Provide the [X, Y] coordinate of the cell's center where the given text is located.  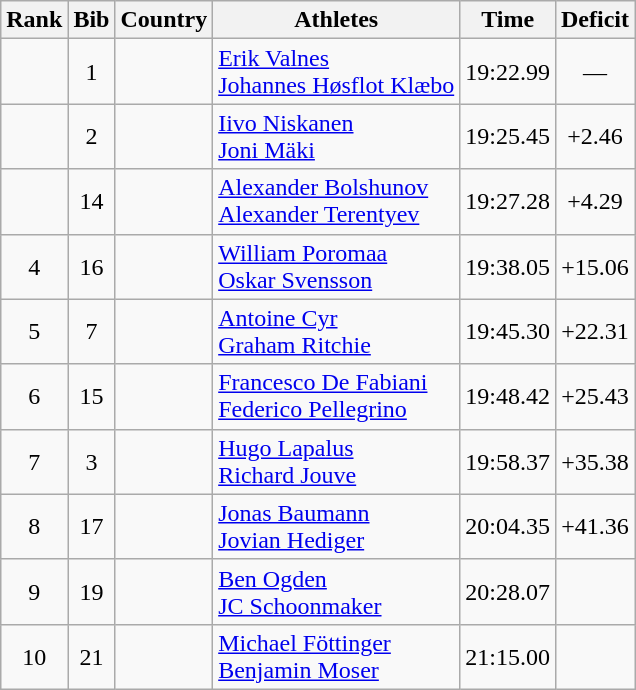
Athletes [336, 20]
6 [34, 396]
20:04.35 [508, 526]
+2.46 [594, 136]
Bib [92, 20]
1 [92, 72]
Jonas BaumannJovian Hediger [336, 526]
Alexander BolshunovAlexander Terentyev [336, 202]
5 [34, 332]
Deficit [594, 20]
+15.06 [594, 266]
Country [164, 20]
Ben OgdenJC Schoonmaker [336, 592]
Rank [34, 20]
8 [34, 526]
21:15.00 [508, 656]
19:45.30 [508, 332]
4 [34, 266]
17 [92, 526]
19:48.42 [508, 396]
+35.38 [594, 462]
19:27.28 [508, 202]
10 [34, 656]
+25.43 [594, 396]
Antoine CyrGraham Ritchie [336, 332]
3 [92, 462]
+4.29 [594, 202]
Michael FöttingerBenjamin Moser [336, 656]
19:25.45 [508, 136]
19 [92, 592]
Iivo NiskanenJoni Mäki [336, 136]
Time [508, 20]
15 [92, 396]
William PoromaaOskar Svensson [336, 266]
14 [92, 202]
+41.36 [594, 526]
Erik ValnesJohannes Høsflot Klæbo [336, 72]
19:58.37 [508, 462]
Francesco De FabianiFederico Pellegrino [336, 396]
9 [34, 592]
16 [92, 266]
2 [92, 136]
+22.31 [594, 332]
— [594, 72]
20:28.07 [508, 592]
21 [92, 656]
Hugo LapalusRichard Jouve [336, 462]
19:38.05 [508, 266]
19:22.99 [508, 72]
